Output the (x, y) coordinate of the center of the cell containing the given text.  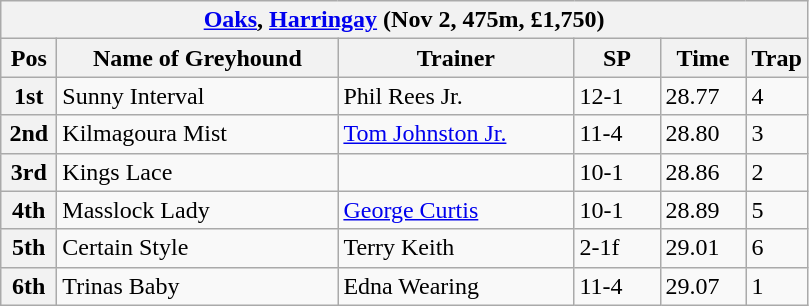
2nd (29, 134)
1st (29, 96)
Kilmagoura Mist (198, 134)
6 (776, 248)
3rd (29, 172)
Pos (29, 58)
29.07 (703, 286)
2-1f (617, 248)
SP (617, 58)
1 (776, 286)
28.89 (703, 210)
2 (776, 172)
3 (776, 134)
Name of Greyhound (198, 58)
Trap (776, 58)
Tom Johnston Jr. (456, 134)
28.77 (703, 96)
Trinas Baby (198, 286)
5 (776, 210)
Oaks, Harringay (Nov 2, 475m, £1,750) (404, 20)
12-1 (617, 96)
29.01 (703, 248)
Time (703, 58)
28.86 (703, 172)
Sunny Interval (198, 96)
Certain Style (198, 248)
Kings Lace (198, 172)
Edna Wearing (456, 286)
Terry Keith (456, 248)
Trainer (456, 58)
Phil Rees Jr. (456, 96)
5th (29, 248)
4th (29, 210)
28.80 (703, 134)
George Curtis (456, 210)
Masslock Lady (198, 210)
4 (776, 96)
6th (29, 286)
